Extract the [x, y] coordinate from the center of the cell holding the provided text.  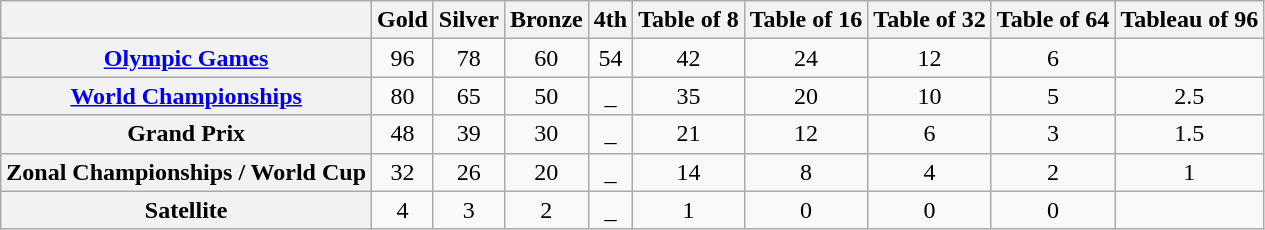
35 [689, 96]
80 [403, 96]
Satellite [186, 210]
Table of 32 [930, 20]
1.5 [1190, 134]
32 [403, 172]
96 [403, 58]
65 [468, 96]
Zonal Championships / World Cup [186, 172]
Table of 8 [689, 20]
2.5 [1190, 96]
42 [689, 58]
Silver [468, 20]
30 [546, 134]
21 [689, 134]
8 [806, 172]
5 [1053, 96]
Grand Prix [186, 134]
78 [468, 58]
54 [610, 58]
39 [468, 134]
50 [546, 96]
Tableau of 96 [1190, 20]
48 [403, 134]
Table of 16 [806, 20]
26 [468, 172]
Table of 64 [1053, 20]
10 [930, 96]
60 [546, 58]
4th [610, 20]
World Championships [186, 96]
14 [689, 172]
Bronze [546, 20]
Gold [403, 20]
Olympic Games [186, 58]
24 [806, 58]
